Locate the cell with the specified text and output its [X, Y] center coordinate. 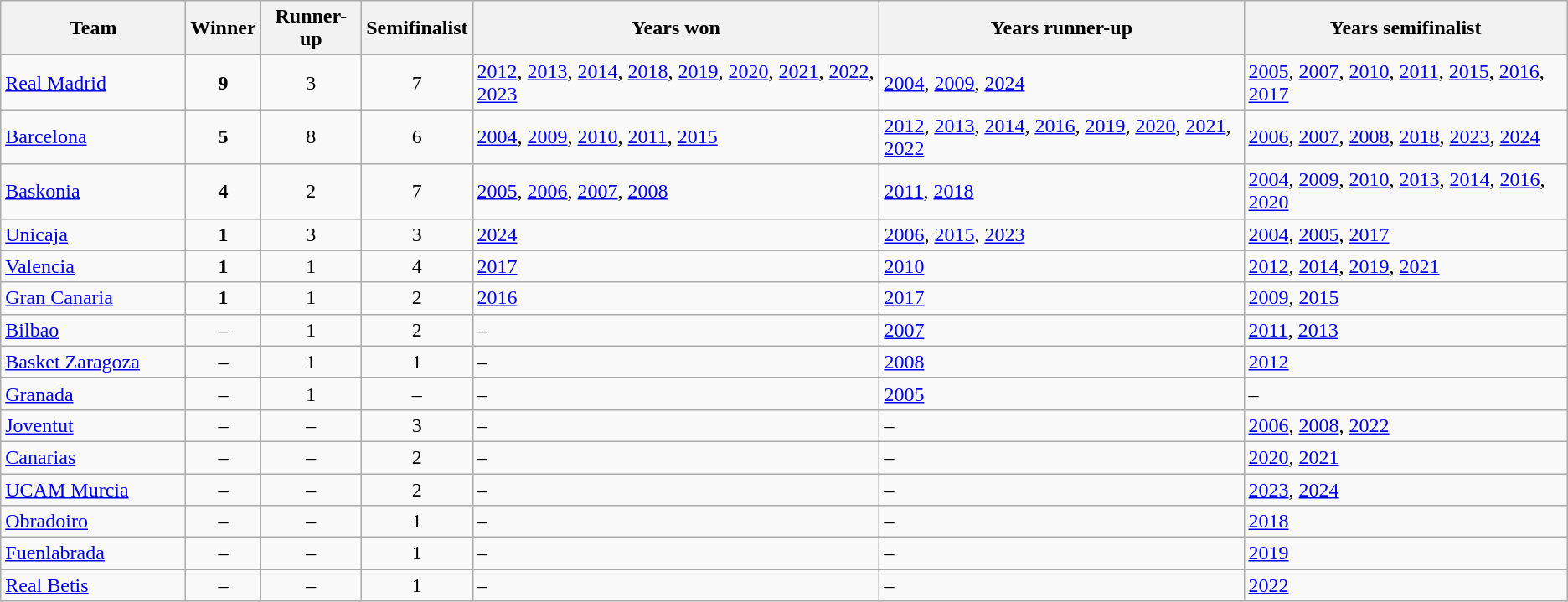
Real Madrid [94, 82]
9 [223, 82]
Canarias [94, 457]
2011, 2018 [1062, 191]
2005 [1062, 394]
2012, 2014, 2019, 2021 [1406, 266]
2006, 2007, 2008, 2018, 2023, 2024 [1406, 137]
2004, 2009, 2010, 2013, 2014, 2016, 2020 [1406, 191]
Joventut [94, 425]
6 [417, 137]
Winner [223, 28]
2024 [676, 234]
Fuenlabrada [94, 553]
2008 [1062, 362]
2007 [1062, 330]
2005, 2007, 2010, 2011, 2015, 2016, 2017 [1406, 82]
Valencia [94, 266]
2016 [676, 298]
2019 [1406, 553]
Granada [94, 394]
Barcelona [94, 137]
2020, 2021 [1406, 457]
2005, 2006, 2007, 2008 [676, 191]
2012, 2013, 2014, 2018, 2019, 2020, 2021, 2022, 2023 [676, 82]
Real Betis [94, 585]
Years won [676, 28]
Runner-up [312, 28]
Baskonia [94, 191]
Years semifinalist [1406, 28]
Unicaja [94, 234]
2004, 2009, 2010, 2011, 2015 [676, 137]
2011, 2013 [1406, 330]
2006, 2015, 2023 [1062, 234]
2004, 2009, 2024 [1062, 82]
2006, 2008, 2022 [1406, 425]
2004, 2005, 2017 [1406, 234]
Gran Canaria [94, 298]
2010 [1062, 266]
Semifinalist [417, 28]
2012 [1406, 362]
Basket Zaragoza [94, 362]
Team [94, 28]
Years runner-up [1062, 28]
2009, 2015 [1406, 298]
2012, 2013, 2014, 2016, 2019, 2020, 2021, 2022 [1062, 137]
5 [223, 137]
2018 [1406, 522]
8 [312, 137]
Bilbao [94, 330]
2022 [1406, 585]
2023, 2024 [1406, 490]
Obradoiro [94, 522]
UCAM Murcia [94, 490]
